From the cell containing the given text, extract its center point as (x, y) coordinate. 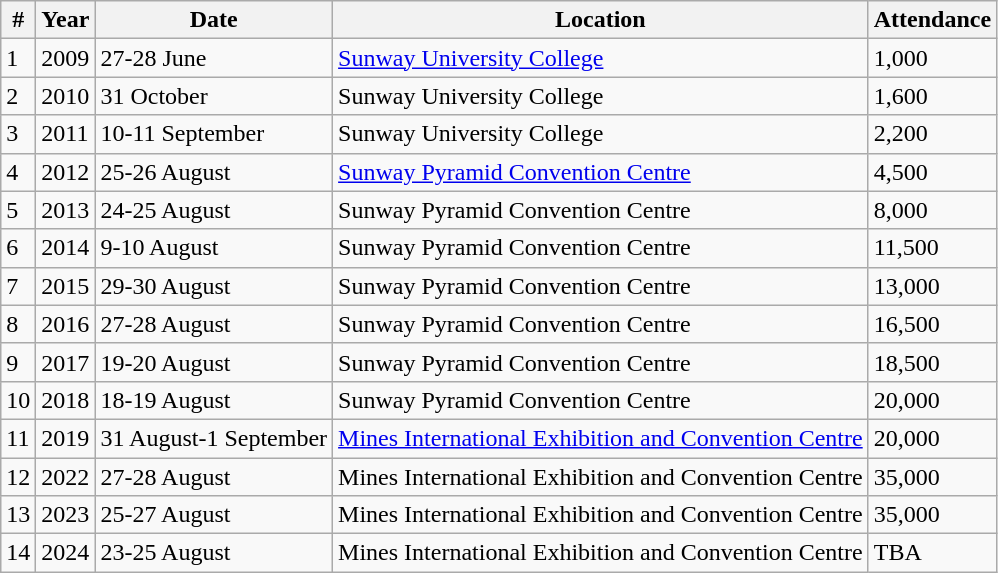
2015 (66, 286)
13 (18, 515)
2014 (66, 248)
14 (18, 553)
2024 (66, 553)
9 (18, 362)
TBA (932, 553)
24-25 August (214, 210)
1 (18, 58)
8 (18, 324)
10-11 September (214, 134)
4 (18, 172)
2011 (66, 134)
25-26 August (214, 172)
3 (18, 134)
23-25 August (214, 553)
13,000 (932, 286)
2009 (66, 58)
Attendance (932, 20)
2022 (66, 477)
9-10 August (214, 248)
Date (214, 20)
1,000 (932, 58)
Location (601, 20)
2018 (66, 400)
29-30 August (214, 286)
31 October (214, 96)
31 August-1 September (214, 438)
2023 (66, 515)
8,000 (932, 210)
4,500 (932, 172)
Year (66, 20)
2019 (66, 438)
10 (18, 400)
2010 (66, 96)
11,500 (932, 248)
1,600 (932, 96)
12 (18, 477)
2017 (66, 362)
19-20 August (214, 362)
2016 (66, 324)
27-28 June (214, 58)
2012 (66, 172)
25-27 August (214, 515)
2013 (66, 210)
18-19 August (214, 400)
11 (18, 438)
2,200 (932, 134)
6 (18, 248)
5 (18, 210)
18,500 (932, 362)
2 (18, 96)
# (18, 20)
16,500 (932, 324)
7 (18, 286)
